Scan for the cell matching the given text and deliver its (x, y) coordinate at center. 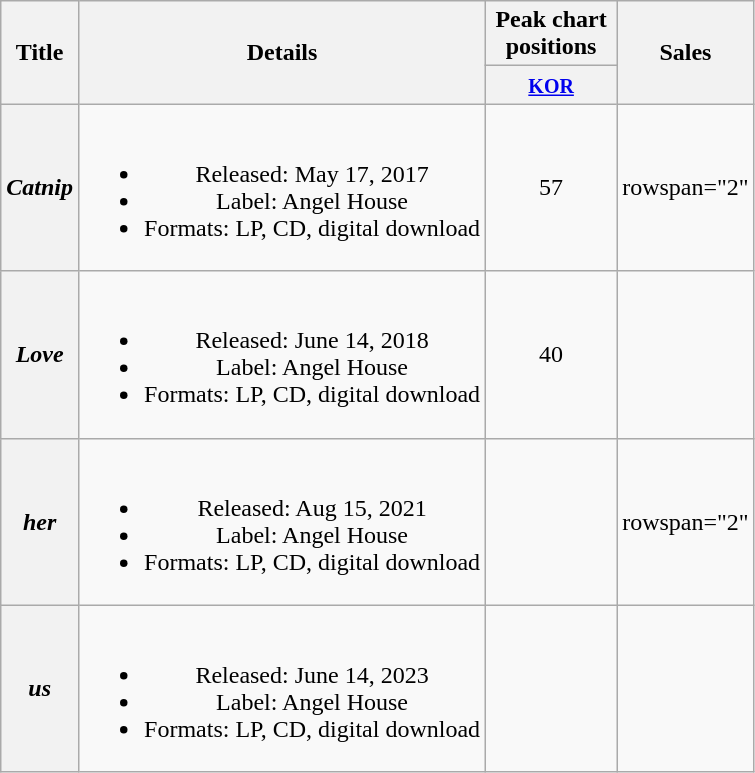
Title (40, 52)
her (40, 522)
Catnip (40, 188)
Released: Aug 15, 2021Label: Angel HouseFormats: LP, CD, digital download (282, 522)
Released: June 14, 2023Label: Angel HouseFormats: LP, CD, digital download (282, 688)
Love (40, 354)
Released: June 14, 2018Label: Angel HouseFormats: LP, CD, digital download (282, 354)
KOR (552, 85)
Details (282, 52)
us (40, 688)
Peak chart positions (552, 34)
57 (552, 188)
40 (552, 354)
Sales (686, 52)
Released: May 17, 2017Label: Angel HouseFormats: LP, CD, digital download (282, 188)
